Return the (x, y) coordinate for the center point of the cell that contains the specified text.  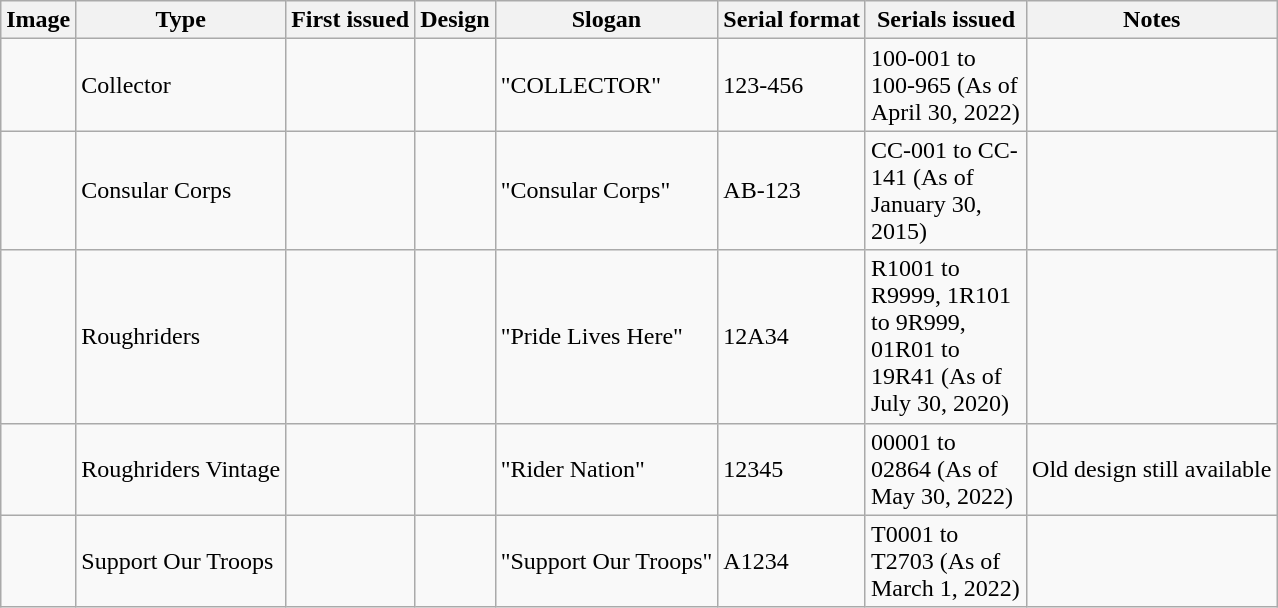
Design (455, 20)
Roughriders Vintage (181, 469)
100-001 to 100-965 (As of April 30, 2022) (946, 85)
A1234 (792, 561)
"Support Our Troops" (606, 561)
"Rider Nation" (606, 469)
R1001 to R9999, 1R101 to 9R999, 01R01 to 19R41 (As of July 30, 2020) (946, 336)
AB-123 (792, 190)
12345 (792, 469)
Serials issued (946, 20)
"Pride Lives Here" (606, 336)
123-456 (792, 85)
Type (181, 20)
Serial format (792, 20)
Old design still available (1152, 469)
Image (38, 20)
Support Our Troops (181, 561)
12A34 (792, 336)
T0001 to T2703 (As of March 1, 2022) (946, 561)
Notes (1152, 20)
00001 to 02864 (As of May 30, 2022) (946, 469)
CC-001 to CC-141 (As of January 30, 2015) (946, 190)
Roughriders (181, 336)
"Consular Corps" (606, 190)
First issued (350, 20)
Slogan (606, 20)
Consular Corps (181, 190)
Collector (181, 85)
"COLLECTOR" (606, 85)
